From the cell containing the given text, extract its center point as (x, y) coordinate. 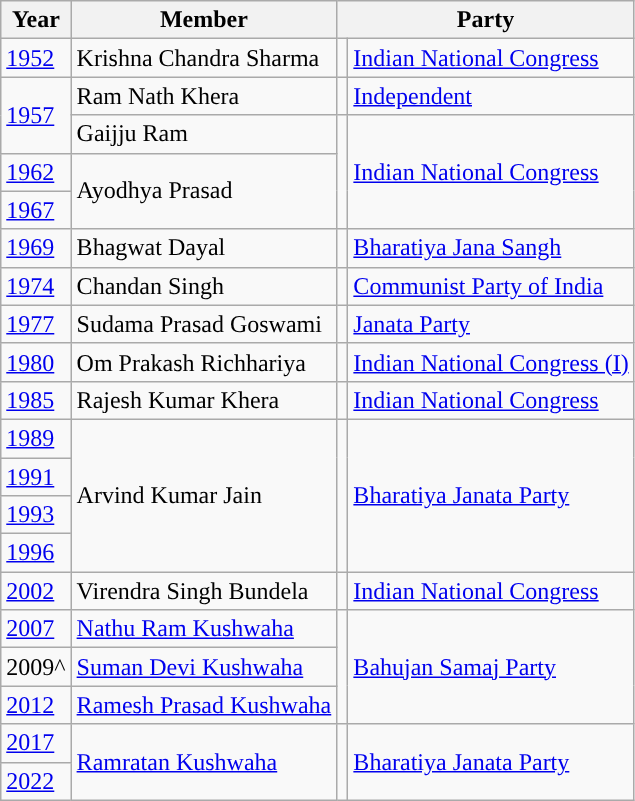
1993 (36, 515)
2002 (36, 591)
1977 (36, 324)
Arvind Kumar Jain (204, 495)
1996 (36, 553)
Rajesh Kumar Khera (204, 400)
1989 (36, 438)
1985 (36, 400)
Gaijju Ram (204, 134)
Sudama Prasad Goswami (204, 324)
Ram Nath Khera (204, 96)
Bhagwat Dayal (204, 248)
Ramratan Kushwaha (204, 762)
Bahujan Samaj Party (491, 667)
2007 (36, 629)
2009^ (36, 667)
Suman Devi Kushwaha (204, 667)
Chandan Singh (204, 286)
Year (36, 20)
1969 (36, 248)
Member (204, 20)
Ayodhya Prasad (204, 191)
Om Prakash Richhariya (204, 362)
Party (486, 20)
Krishna Chandra Sharma (204, 58)
Janata Party (491, 324)
1991 (36, 477)
1967 (36, 210)
1980 (36, 362)
Communist Party of India (491, 286)
Independent (491, 96)
Nathu Ram Kushwaha (204, 629)
Indian National Congress (I) (491, 362)
2017 (36, 743)
2022 (36, 781)
Bharatiya Jana Sangh (491, 248)
1957 (36, 115)
1952 (36, 58)
1974 (36, 286)
1962 (36, 172)
Ramesh Prasad Kushwaha (204, 705)
2012 (36, 705)
Virendra Singh Bundela (204, 591)
